From the cell containing the given text, extract its center point as [X, Y] coordinate. 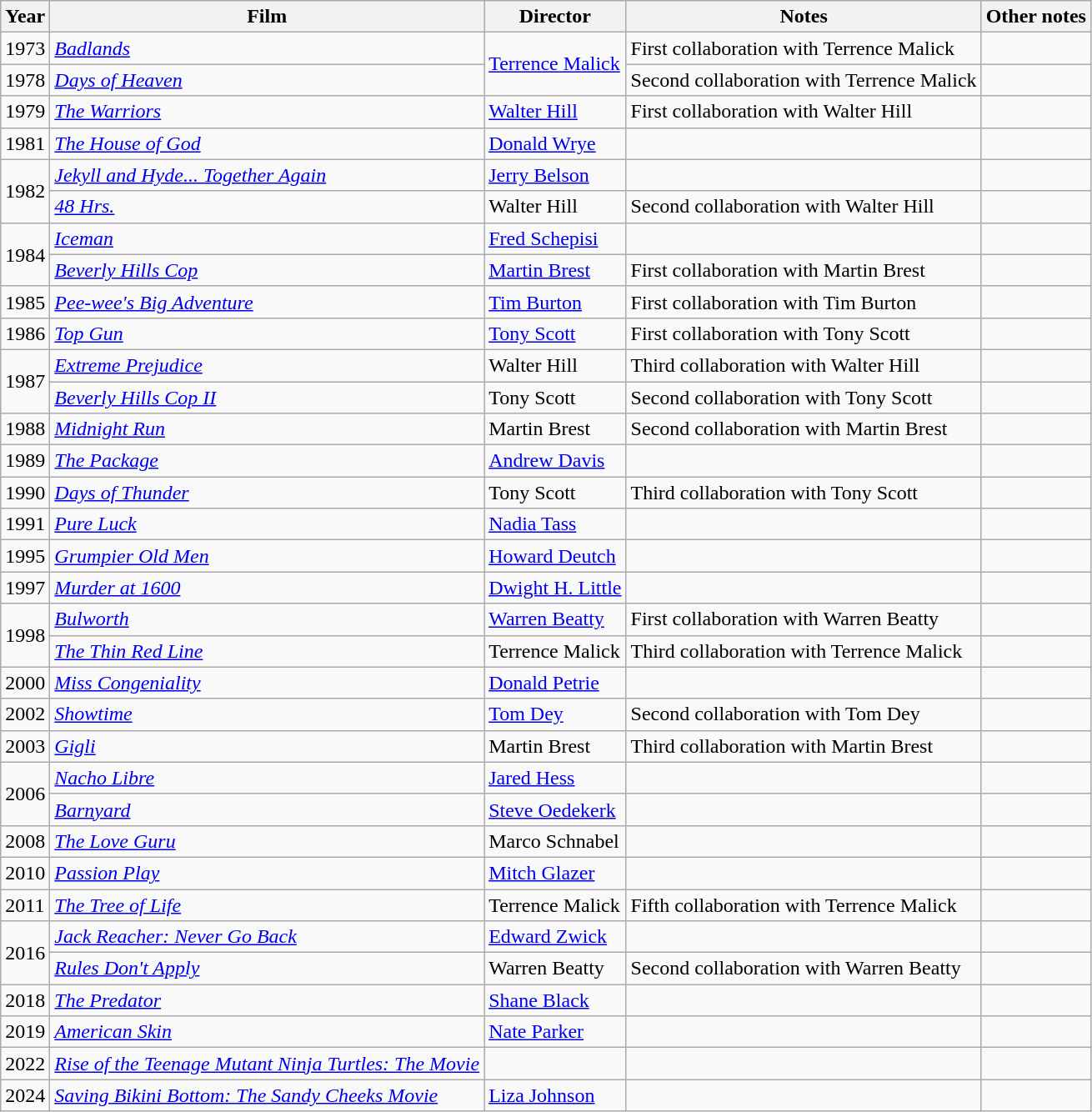
Bulworth [267, 619]
First collaboration with Walter Hill [804, 112]
2016 [25, 953]
Mitch Glazer [555, 873]
Passion Play [267, 873]
Iceman [267, 238]
First collaboration with Tim Burton [804, 302]
1973 [25, 48]
Donald Wrye [555, 143]
2022 [25, 1064]
The Love Guru [267, 841]
2019 [25, 1032]
The Thin Red Line [267, 651]
The House of God [267, 143]
Days of Thunder [267, 493]
American Skin [267, 1032]
Beverly Hills Cop [267, 270]
1997 [25, 588]
Film [267, 17]
The Package [267, 461]
1988 [25, 429]
The Predator [267, 1000]
Murder at 1600 [267, 588]
Saving Bikini Bottom: The Sandy Cheeks Movie [267, 1095]
First collaboration with Terrence Malick [804, 48]
Pure Luck [267, 524]
1995 [25, 556]
Marco Schnabel [555, 841]
Grumpier Old Men [267, 556]
Pee-wee's Big Adventure [267, 302]
Jared Hess [555, 778]
Fifth collaboration with Terrence Malick [804, 904]
1984 [25, 254]
2002 [25, 714]
Midnight Run [267, 429]
Year [25, 17]
The Warriors [267, 112]
2011 [25, 904]
Beverly Hills Cop II [267, 398]
Days of Heaven [267, 80]
First collaboration with Martin Brest [804, 270]
Director [555, 17]
2018 [25, 1000]
2000 [25, 683]
1986 [25, 333]
Dwight H. Little [555, 588]
Nacho Libre [267, 778]
Nate Parker [555, 1032]
Steve Oedekerk [555, 809]
Jack Reacher: Never Go Back [267, 937]
1991 [25, 524]
1989 [25, 461]
Badlands [267, 48]
Third collaboration with Walter Hill [804, 365]
Third collaboration with Tony Scott [804, 493]
Donald Petrie [555, 683]
Second collaboration with Tony Scott [804, 398]
Second collaboration with Warren Beatty [804, 969]
Tom Dey [555, 714]
1987 [25, 381]
The Tree of Life [267, 904]
Fred Schepisi [555, 238]
Third collaboration with Martin Brest [804, 746]
2010 [25, 873]
1985 [25, 302]
1982 [25, 191]
Extreme Prejudice [267, 365]
1990 [25, 493]
Liza Johnson [555, 1095]
Showtime [267, 714]
Second collaboration with Martin Brest [804, 429]
Barnyard [267, 809]
Edward Zwick [555, 937]
48 Hrs. [267, 207]
Andrew Davis [555, 461]
Top Gun [267, 333]
Shane Black [555, 1000]
Miss Congeniality [267, 683]
1978 [25, 80]
Howard Deutch [555, 556]
1979 [25, 112]
2003 [25, 746]
1998 [25, 635]
Gigli [267, 746]
First collaboration with Tony Scott [804, 333]
Second collaboration with Tom Dey [804, 714]
1981 [25, 143]
Tim Burton [555, 302]
2024 [25, 1095]
2008 [25, 841]
Rise of the Teenage Mutant Ninja Turtles: The Movie [267, 1064]
Rules Don't Apply [267, 969]
Jerry Belson [555, 175]
Second collaboration with Terrence Malick [804, 80]
Nadia Tass [555, 524]
First collaboration with Warren Beatty [804, 619]
Notes [804, 17]
Other notes [1035, 17]
2006 [25, 794]
Jekyll and Hyde... Together Again [267, 175]
Second collaboration with Walter Hill [804, 207]
Third collaboration with Terrence Malick [804, 651]
